Provide the [X, Y] coordinate of the cell's center where the given text is located.  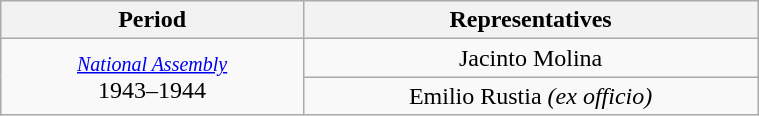
Jacinto Molina [530, 58]
National Assembly1943–1944 [152, 77]
Emilio Rustia (ex officio) [530, 96]
Representatives [530, 20]
Period [152, 20]
